Return the (x, y) coordinate for the center point of the cell that contains the specified text.  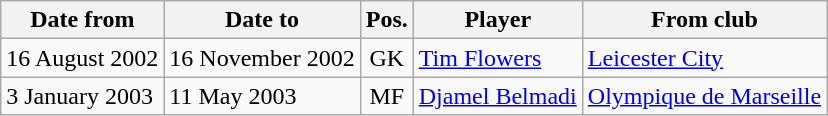
Date from (82, 20)
3 January 2003 (82, 96)
Djamel Belmadi (498, 96)
11 May 2003 (262, 96)
Tim Flowers (498, 58)
GK (386, 58)
16 August 2002 (82, 58)
Olympique de Marseille (704, 96)
16 November 2002 (262, 58)
MF (386, 96)
From club (704, 20)
Player (498, 20)
Leicester City (704, 58)
Pos. (386, 20)
Date to (262, 20)
